Return [x, y] of the center of cell containing provided text 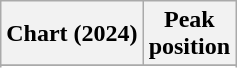
Peakposition [189, 34]
Chart (2024) [72, 34]
